From the cell containing the given text, extract its center point as [X, Y] coordinate. 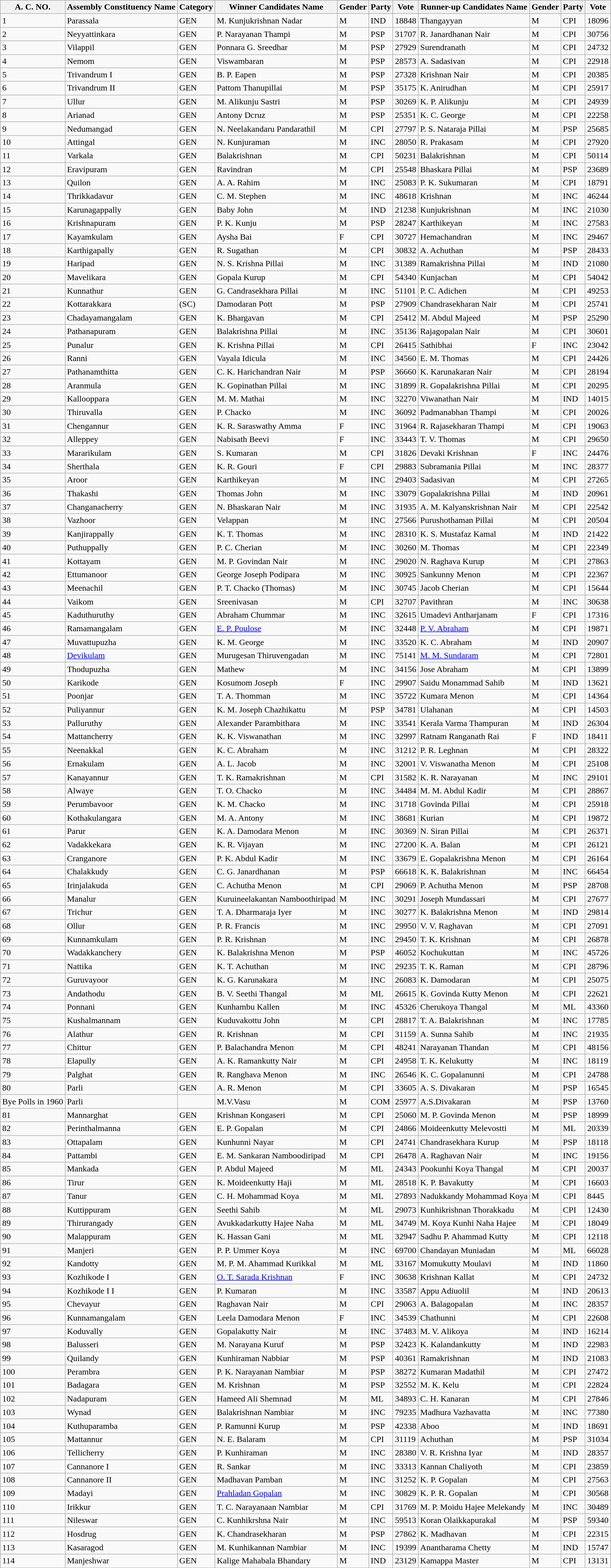
Ramakrishnan [474, 1358]
Nattika [121, 966]
11 [33, 155]
90 [33, 1236]
76 [33, 1034]
Koran Olaikkapurakal [474, 1520]
96 [33, 1318]
Kunnathur [121, 291]
R. Janardhanan Nair [474, 34]
18411 [598, 737]
M. M. Mathai [276, 399]
E. P. Gopalan [276, 1129]
R. Sugathan [276, 250]
Pathanamthitta [121, 372]
Jacob Cherian [474, 588]
M. Kunjukrishnan Nadar [276, 21]
Badagara [121, 1385]
R. Rajasekharan Thampi [474, 426]
Balakrishna Pillai [276, 331]
20037 [598, 1169]
Arianad [121, 115]
37483 [405, 1331]
Karunagappally [121, 210]
Irinjalakuda [121, 885]
32997 [405, 737]
46052 [405, 953]
68 [33, 926]
102 [33, 1399]
48241 [405, 1048]
18999 [598, 1115]
K. R. Gouri [276, 466]
19063 [598, 426]
Kunhambu Kallen [276, 1007]
24 [33, 331]
Kuduvakottu John [276, 1020]
Prahladan Gopalan [276, 1493]
26415 [405, 345]
11860 [598, 1264]
57 [33, 777]
8445 [598, 1196]
30277 [405, 912]
18691 [598, 1426]
30291 [405, 899]
R. Gopalakrishna Pillai [474, 385]
K. G. Karunakara [276, 980]
K. Krishna Pillai [276, 345]
27797 [405, 129]
69700 [405, 1250]
30260 [405, 547]
P. Achutha Menon [474, 885]
M. K. Kelu [474, 1385]
27563 [598, 1480]
30745 [405, 588]
86 [33, 1182]
33167 [405, 1264]
31826 [405, 453]
K. A. Balan [474, 845]
51101 [405, 291]
94 [33, 1291]
Ramamangalam [121, 629]
N. Bhaskaran Nair [276, 507]
Joseph Mundassari [474, 899]
28310 [405, 534]
Quilandy [121, 1358]
(SC) [196, 304]
78 [33, 1061]
31899 [405, 385]
Manjeshwar [121, 1561]
16545 [598, 1088]
M. M. Abdul Kadir [474, 791]
98 [33, 1345]
M. Kunhikannan Nambiar [276, 1547]
8 [33, 115]
Changanacherry [121, 507]
30756 [598, 34]
6 [33, 88]
K. K. Viswanathan [276, 737]
28573 [405, 61]
M. M. Sundaram [474, 656]
Bye Polls in 1960 [33, 1102]
101 [33, 1385]
13 [33, 183]
22824 [598, 1385]
Wadakkanchery [121, 953]
Kunnamangalam [121, 1318]
26 [33, 358]
77380 [598, 1412]
M. P. Govindan Nair [276, 561]
27920 [598, 142]
T. A. Thomman [276, 696]
Kunhikrishnan Thorakkadu [474, 1209]
34 [33, 466]
92 [33, 1264]
Thakashi [121, 493]
P. Balachandra Menon [276, 1048]
18118 [598, 1142]
21 [33, 291]
Madhura Vazhavatta [474, 1412]
28377 [598, 466]
R. Krishnan [276, 1034]
Viwanathan Nair [474, 399]
Baby John [276, 210]
20907 [598, 642]
73 [33, 993]
29063 [405, 1304]
P. Abdul Majeed [276, 1169]
A. C. NO. [33, 7]
Krishnan Kallat [474, 1277]
Kannan Chaliyoth [474, 1466]
27863 [598, 561]
72801 [598, 656]
32001 [405, 764]
Devikulam [121, 656]
Cannanore II [121, 1480]
Thodupuzha [121, 669]
42338 [405, 1426]
15644 [598, 588]
T. C. Narayanaan Nambiar [276, 1507]
K. P. Bavakutty [474, 1182]
Kozhikode I [121, 1277]
30 [33, 413]
38 [33, 520]
Abraham Chummar [276, 615]
A. Sunna Sahib [474, 1034]
56 [33, 764]
Velappan [276, 520]
32423 [405, 1345]
19871 [598, 629]
27846 [598, 1399]
Guruvayoor [121, 980]
32615 [405, 615]
Aboo [474, 1426]
23 [33, 318]
29101 [598, 777]
21935 [598, 1034]
Cannanore I [121, 1466]
Sadhu P. Ahammad Kutty [474, 1236]
112 [33, 1534]
Thomas John [276, 493]
49253 [598, 291]
29814 [598, 912]
P. Chacko [276, 413]
93 [33, 1277]
13621 [598, 683]
63 [33, 858]
67 [33, 912]
P. Kumaran [276, 1291]
34560 [405, 358]
Assembly Constituency Name [121, 7]
R. Prakasam [474, 142]
E. M. Sankaran Namboodiripad [276, 1155]
27583 [598, 223]
60 [33, 818]
7 [33, 102]
Sherthala [121, 466]
K. R. Vijayan [276, 845]
Kunjachan [474, 277]
32448 [405, 629]
10 [33, 142]
26083 [405, 980]
26371 [598, 831]
27200 [405, 845]
30829 [405, 1493]
21080 [598, 264]
13131 [598, 1561]
20504 [598, 520]
33 [33, 453]
C. H. Mohammad Koya [276, 1196]
58 [33, 791]
T. K. Kelukutty [474, 1061]
25918 [598, 804]
9 [33, 129]
Umadevi Antharjanam [474, 615]
21030 [598, 210]
Mattannur [121, 1439]
Saidu Monammad Sahib [474, 683]
T. O. Chacko [276, 791]
Tellicherry [121, 1453]
K. Anirudhan [474, 88]
Nemom [121, 61]
45 [33, 615]
27472 [598, 1372]
18791 [598, 183]
C. M. Stephen [276, 196]
23859 [598, 1466]
Manjeri [121, 1250]
95 [33, 1304]
107 [33, 1466]
25075 [598, 980]
75 [33, 1020]
K. C. George [474, 115]
31582 [405, 777]
N. E. Balaram [276, 1439]
40 [33, 547]
29883 [405, 466]
47 [33, 642]
Kanayannur [121, 777]
27893 [405, 1196]
108 [33, 1480]
Kuthuparamba [121, 1426]
P. S. Nataraja Pillai [474, 129]
Ponnara G. Sreedhar [276, 48]
Hemachandran [474, 237]
29403 [405, 480]
28796 [598, 966]
T. K. Ramakrishnan [276, 777]
27929 [405, 48]
22349 [598, 547]
Palghat [121, 1075]
28518 [405, 1182]
19156 [598, 1155]
28247 [405, 223]
Kasaragod [121, 1547]
32947 [405, 1236]
Eravipuram [121, 169]
M. Krishnan [276, 1385]
Antony Dcruz [276, 115]
K. Karunakaran Nair [474, 372]
79235 [405, 1412]
14015 [598, 399]
Kottayam [121, 561]
26615 [405, 993]
C. K. Harichandran Nair [276, 372]
25 [33, 345]
27 [33, 372]
Neyyattinkara [121, 34]
A. Balagopalan [474, 1304]
M.V.Vasu [276, 1102]
20 [33, 277]
26121 [598, 845]
64 [33, 872]
Runner-up Candidates Name [474, 7]
Tirur [121, 1182]
43360 [598, 1007]
Leela Damodara Menon [276, 1318]
Bhaskara Pillai [474, 169]
K. Govinda Kutty Menon [474, 993]
66028 [598, 1250]
Vazhoor [121, 520]
54042 [598, 277]
M. P. M. Ahammad Kurikkal [276, 1264]
62 [33, 845]
K. Kalandankutty [474, 1345]
52 [33, 710]
Ravindran [276, 169]
A.S.Divakaran [474, 1102]
Chengannur [121, 426]
O. T. Sarada Krishnan [276, 1277]
Cranganore [121, 858]
Ollur [121, 926]
24476 [598, 453]
114 [33, 1561]
85 [33, 1169]
S. Kumaran [276, 453]
13899 [598, 669]
Nadapuram [121, 1399]
K. Chandrasekharan [276, 1534]
K. R. Saraswathy Amma [276, 426]
29020 [405, 561]
27091 [598, 926]
T. K. Krishnan [474, 939]
Karthigapally [121, 250]
A. M. Kalyanskrishnan Nair [474, 507]
A. R. Menon [276, 1088]
T. A. Balakrishnan [474, 1020]
12118 [598, 1236]
COM [381, 1102]
25917 [598, 88]
P. C. Cherian [276, 547]
Trivandrum I [121, 75]
2 [33, 34]
14 [33, 196]
Kamappa Master [474, 1561]
Subramania Pillai [474, 466]
Elapully [121, 1061]
5 [33, 75]
Kurian [474, 818]
72 [33, 980]
M. A. Antony [276, 818]
Meenachil [121, 588]
20339 [598, 1129]
84 [33, 1155]
M. V. Alikoya [474, 1331]
Pattom Thanupillai [276, 88]
17785 [598, 1020]
83 [33, 1142]
32552 [405, 1385]
Karikode [121, 683]
K. T. Thomas [276, 534]
29 [33, 399]
K. C. Gopalanunni [474, 1075]
K. K. Balakrishnan [474, 872]
A. K. Ramankutty Nair [276, 1061]
K. M. Chacko [276, 804]
18848 [405, 21]
P. R. Francis [276, 926]
24958 [405, 1061]
Vayala Idicula [276, 358]
Madayi [121, 1493]
104 [33, 1426]
T. A. Dharmaraja Iyer [276, 912]
100 [33, 1372]
Kozhikode I I [121, 1291]
Kayamkulam [121, 237]
Trichur [121, 912]
75141 [405, 656]
Mattancherry [121, 737]
30269 [405, 102]
50 [33, 683]
Kuruineelakantan Namboothiripad [276, 899]
Cherukoya Thangal [474, 1007]
Thangayyan [474, 21]
48 [33, 656]
Kunnamkulam [121, 939]
Kumara Menon [474, 696]
C. Achutha Menon [276, 885]
19399 [405, 1547]
15747 [598, 1547]
40361 [405, 1358]
25548 [405, 169]
12430 [598, 1209]
Vilappil [121, 48]
Alexander Parambithara [276, 723]
Kuttippuram [121, 1209]
23689 [598, 169]
30601 [598, 331]
99 [33, 1358]
Kunjukrishnan [474, 210]
38272 [405, 1372]
24741 [405, 1142]
35136 [405, 331]
Balusseri [121, 1345]
25412 [405, 318]
31212 [405, 750]
34893 [405, 1399]
24343 [405, 1169]
71 [33, 966]
Krishnan [474, 196]
30727 [405, 237]
34156 [405, 669]
Perinthalmanna [121, 1129]
A. S. Divakaran [474, 1088]
Gopala Kurup [276, 277]
Achuthan [474, 1439]
Nadukkandy Mohammad Koya [474, 1196]
Kothakulangara [121, 818]
Govinda Pillai [474, 804]
26478 [405, 1155]
Hameed Ali Shemnad [276, 1399]
N. S. Krishna Pillai [276, 264]
Nabisath Beevi [276, 439]
25351 [405, 115]
109 [33, 1493]
28 [33, 385]
26164 [598, 858]
E. M. Thomas [474, 358]
Irikkur [121, 1507]
Aysha Bai [276, 237]
88 [33, 1209]
Hosdrug [121, 1534]
Kaduthuruthy [121, 615]
Perambra [121, 1372]
Nedumangad [121, 129]
Varkala [121, 155]
29069 [405, 885]
Sadasivan [474, 480]
Ullur [121, 102]
A. Raghavan Nair [474, 1155]
50231 [405, 155]
81 [33, 1115]
Krishnan Kongaseri [276, 1115]
49 [33, 669]
Parur [121, 831]
K. Gopinathan Pillai [276, 385]
K. P. Gopalan [474, 1480]
111 [33, 1520]
Ulahanan [474, 710]
44 [33, 602]
N. Neelakandaru Pandarathil [276, 129]
36 [33, 493]
Padmanabhan Thampi [474, 413]
17316 [598, 615]
31 [33, 426]
Pattambi [121, 1155]
23129 [405, 1561]
E. Gopalakrishna Menon [474, 858]
33679 [405, 858]
Raghavan Nair [276, 1304]
K. Moideenkutty Haji [276, 1182]
15 [33, 210]
31389 [405, 264]
16214 [598, 1331]
Kerala Varma Thampuran [474, 723]
3 [33, 48]
106 [33, 1453]
Thrikkadavur [121, 196]
25741 [598, 304]
89 [33, 1223]
Quilon [121, 183]
Kosumom Joseph [276, 683]
Poonjar [121, 696]
46 [33, 629]
M. Alikunju Sastri [276, 102]
18 [33, 250]
M. P. Moidu Hajee Melekandy [474, 1507]
Puliyannur [121, 710]
22367 [598, 574]
25977 [405, 1102]
59 [33, 804]
K. P. Alikunju [474, 102]
P. T. Chacko (Thomas) [276, 588]
Surendranath [474, 48]
Kallooppara [121, 399]
Jose Abraham [474, 669]
87 [33, 1196]
Chathunni [474, 1318]
Kochukuttan [474, 953]
28050 [405, 142]
K. P. R. Gopalan [474, 1493]
25060 [405, 1115]
29235 [405, 966]
22918 [598, 61]
22258 [598, 115]
48156 [598, 1048]
V. Viswanatha Menon [474, 764]
77 [33, 1048]
Manalur [121, 899]
A. L. Jacob [276, 764]
26878 [598, 939]
Anantharama Chetty [474, 1547]
Balakrishnan Nambiar [276, 1412]
Narayanan Thandan [474, 1048]
24426 [598, 358]
22 [33, 304]
32270 [405, 399]
37 [33, 507]
27328 [405, 75]
18049 [598, 1223]
19 [33, 264]
R. Ranghava Menon [276, 1075]
25108 [598, 764]
24866 [405, 1129]
22315 [598, 1534]
4 [33, 61]
19872 [598, 818]
31935 [405, 507]
M. P. Govinda Menon [474, 1115]
20026 [598, 413]
20613 [598, 1291]
33520 [405, 642]
Nileswar [121, 1520]
22983 [598, 1345]
16603 [598, 1182]
M. Narayana Kuruf [276, 1345]
30568 [598, 1493]
22542 [598, 507]
27909 [405, 304]
P. C. Adichen [474, 291]
Punalur [121, 345]
34484 [405, 791]
28194 [598, 372]
Ranni [121, 358]
Mararikulam [121, 453]
K. M. George [276, 642]
33541 [405, 723]
Puthuppally [121, 547]
74 [33, 1007]
55 [33, 750]
Seethi Sahib [276, 1209]
Alathur [121, 1034]
Kushalmannam [121, 1020]
Purushothaman Pillai [474, 520]
33313 [405, 1466]
N. Raghava Kurup [474, 561]
70 [33, 953]
G. Candrasekhara Pillai [276, 291]
Devaki Krishnan [474, 453]
K. T. Achuthan [276, 966]
K. Damodaran [474, 980]
Trivandrum II [121, 88]
Mavelikara [121, 277]
C. G. Janardhanan [276, 872]
Gopalakutty Nair [276, 1331]
K. Madhavan [474, 1534]
Avukkadarkutty Hajee Naha [276, 1223]
V. V. Raghavan [474, 926]
P. P. Ummer Koya [276, 1250]
P. R. Krishnan [276, 939]
59513 [405, 1520]
33079 [405, 493]
97 [33, 1331]
Chandrasekharan Nair [474, 304]
P. K. Narayanan Nambiar [276, 1372]
George Joseph Podipara [276, 574]
80 [33, 1088]
66 [33, 899]
M. Koya Kunhi Naha Hajee [474, 1223]
28708 [598, 885]
Vaikom [121, 602]
Kumaran Madathil [474, 1372]
Kanjirappally [121, 534]
36660 [405, 372]
79 [33, 1075]
54 [33, 737]
M. Abdul Majeed [474, 318]
A. A. Rahim [276, 183]
Neenakkal [121, 750]
28433 [598, 250]
33443 [405, 439]
34539 [405, 1318]
39 [33, 534]
29450 [405, 939]
Thiruvalla [121, 413]
Haripad [121, 264]
C. Kunhikrshna Nair [276, 1520]
30489 [598, 1507]
24939 [598, 102]
Thirurangady [121, 1223]
20385 [598, 75]
Sankunny Menon [474, 574]
Murugesan Thiruvengadan [276, 656]
Kottarakkara [121, 304]
Chalakkudy [121, 872]
Gopalakrishna Pillai [474, 493]
Attingal [121, 142]
25685 [598, 129]
Ernakulam [121, 764]
K. Bhargavan [276, 318]
K. M. Joseph Chazhikattu [276, 710]
K. S. Mustafaz Kamal [474, 534]
29073 [405, 1209]
36092 [405, 413]
Winner Candidates Name [276, 7]
Tanur [121, 1196]
Ettumanoor [121, 574]
29950 [405, 926]
12 [33, 169]
P. K. Abdul Kadir [276, 858]
28817 [405, 1020]
113 [33, 1547]
1 [33, 21]
P. Kunhiraman [276, 1453]
Chandrasekhara Kurup [474, 1142]
48618 [405, 196]
103 [33, 1412]
Pavithran [474, 602]
18096 [598, 21]
B. V. Seethi Thangal [276, 993]
Appu Adiuolil [474, 1291]
28322 [598, 750]
Chadayamangalam [121, 318]
31159 [405, 1034]
29467 [598, 237]
T. K. Raman [474, 966]
16 [33, 223]
P. Narayanan Thampi [276, 34]
Wynad [121, 1412]
Krishnapuram [121, 223]
27265 [598, 480]
29650 [598, 439]
21083 [598, 1358]
Ramakrishna Pillai [474, 264]
45726 [598, 953]
Aroor [121, 480]
31718 [405, 804]
32707 [405, 602]
30832 [405, 250]
14364 [598, 696]
31252 [405, 1480]
Kunhunni Nayar [276, 1142]
34781 [405, 710]
51 [33, 696]
Chandayan Muniadan [474, 1250]
A. Sadasivan [474, 61]
41 [33, 561]
Muvattupuzha [121, 642]
31119 [405, 1439]
82 [33, 1129]
Damodaran Pott [276, 304]
66454 [598, 872]
27677 [598, 899]
Moideenkutty Melevostti [474, 1129]
30925 [405, 574]
42 [33, 574]
Rajagopalan Nair [474, 331]
34749 [405, 1223]
Vadakkekara [121, 845]
Pookunhi Koya Thangal [474, 1169]
Alleppey [121, 439]
Momukutty Moulavi [474, 1264]
Palluruthy [121, 723]
35175 [405, 88]
N. Kunjuraman [276, 142]
Aranmula [121, 385]
V. R. Krishna Iyar [474, 1453]
Alwaye [121, 791]
110 [33, 1507]
Mathew [276, 669]
32 [33, 439]
54340 [405, 277]
33605 [405, 1088]
C. H. Kanaran [474, 1399]
A. Achuthan [474, 250]
61 [33, 831]
91 [33, 1250]
Ottapalam [121, 1142]
59340 [598, 1520]
31707 [405, 34]
43 [33, 588]
53 [33, 723]
20295 [598, 385]
Category [196, 7]
P. R. Leghnan [474, 750]
Malappuram [121, 1236]
27862 [405, 1534]
E. P. Poulose [276, 629]
17 [33, 237]
K. R. Narayanan [474, 777]
50114 [598, 155]
Andathodu [121, 993]
Pathanapuram [121, 331]
Mankada [121, 1169]
P. V. Abraham [474, 629]
Mannarghat [121, 1115]
K. Hassan Gani [276, 1236]
Kandotty [121, 1264]
22608 [598, 1318]
35722 [405, 696]
25290 [598, 318]
35 [33, 480]
Ponnani [121, 1007]
45326 [405, 1007]
38681 [405, 818]
Koduvally [121, 1331]
P. K. Sukumaran [474, 183]
24788 [598, 1075]
31034 [598, 1439]
28867 [598, 791]
Chittur [121, 1048]
Viswambaran [276, 61]
30369 [405, 831]
13760 [598, 1102]
29907 [405, 683]
21238 [405, 210]
66618 [405, 872]
69 [33, 939]
Kunhiraman Nabbiar [276, 1358]
M. Thomas [474, 547]
27566 [405, 520]
Perumbavoor [121, 804]
14503 [598, 710]
P. Ramunni Kurup [276, 1426]
Kalige Mahabala Bhandary [276, 1561]
28380 [405, 1453]
26304 [598, 723]
K. A. Damodara Menon [276, 831]
23042 [598, 345]
65 [33, 885]
P. K. Kunju [276, 223]
22621 [598, 993]
Parassala [121, 21]
31769 [405, 1507]
Madhavan Pamban [276, 1480]
Sathibhai [474, 345]
18119 [598, 1061]
B. P. Eapen [276, 75]
N. Siran Pillai [474, 831]
46244 [598, 196]
20961 [598, 493]
21422 [598, 534]
31964 [405, 426]
Krishnan Nair [474, 75]
26546 [405, 1075]
T. V. Thomas [474, 439]
Sreenivasan [276, 602]
R. Sankar [276, 1466]
Chevayur [121, 1304]
25083 [405, 183]
33587 [405, 1291]
Ratnam Ranganath Rai [474, 737]
105 [33, 1439]
